Return (X, Y) of the center of cell containing provided text 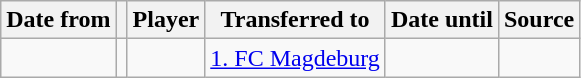
Player (166, 20)
Transferred to (296, 20)
Date from (58, 20)
Source (538, 20)
1. FC Magdeburg (296, 58)
Date until (442, 20)
